Find where the given text appears and provide that cell's center as [X, Y] coordinate. 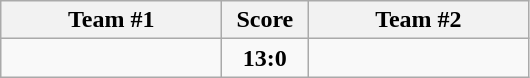
Team #1 [112, 20]
13:0 [265, 58]
Score [265, 20]
Team #2 [418, 20]
